For the text-containing cell, return its midpoint in [x, y] coordinate format. 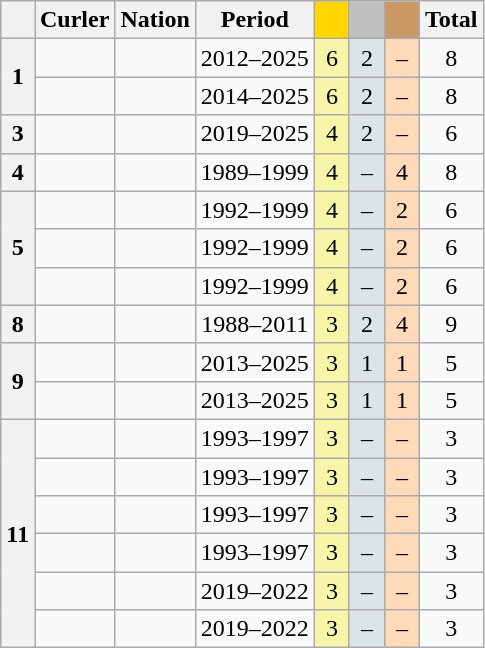
11 [18, 533]
2012–2025 [254, 58]
Total [452, 20]
1989–1999 [254, 172]
1988–2011 [254, 324]
Curler [74, 20]
Nation [155, 20]
2019–2025 [254, 134]
2014–2025 [254, 96]
Period [254, 20]
